Scan for the cell matching the given text and deliver its (x, y) coordinate at center. 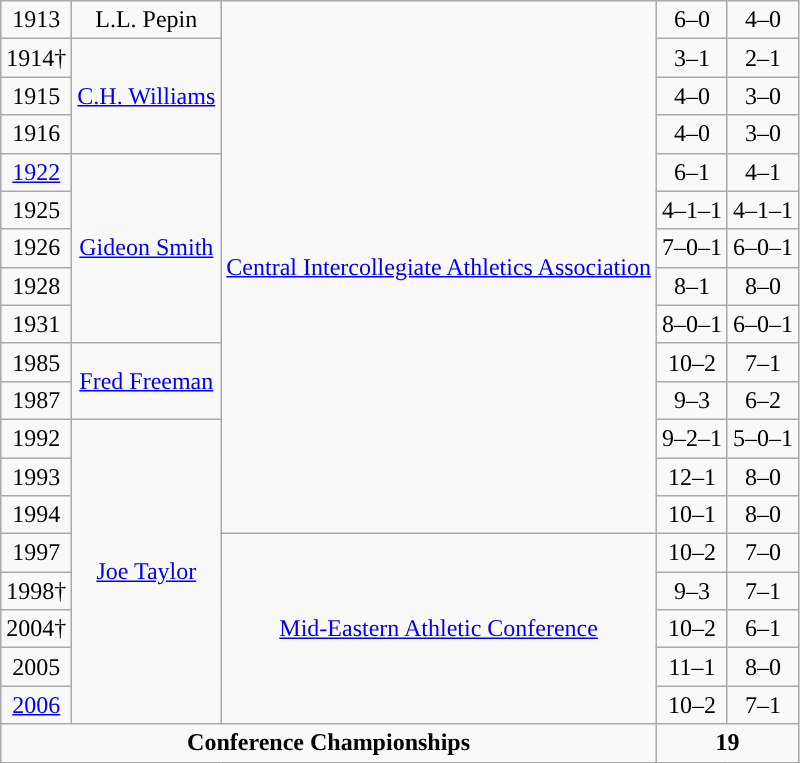
Central Intercollegiate Athletics Association (439, 268)
8–0–1 (692, 324)
19 (727, 743)
Fred Freeman (146, 381)
2004† (36, 629)
8–1 (692, 286)
1993 (36, 477)
Mid-Eastern Athletic Conference (439, 629)
1992 (36, 438)
11–1 (692, 667)
10–1 (692, 515)
3–1 (692, 58)
1997 (36, 553)
1987 (36, 400)
6–0 (692, 20)
1994 (36, 515)
2006 (36, 705)
7–0–1 (692, 248)
4–1 (762, 172)
1926 (36, 248)
2–1 (762, 58)
5–0–1 (762, 438)
Joe Taylor (146, 571)
Conference Championships (329, 743)
1916 (36, 134)
1913 (36, 20)
1931 (36, 324)
C.H. Williams (146, 96)
1922 (36, 172)
2005 (36, 667)
1998† (36, 591)
6–2 (762, 400)
1915 (36, 96)
12–1 (692, 477)
1928 (36, 286)
7–0 (762, 553)
1914† (36, 58)
9–2–1 (692, 438)
1985 (36, 362)
Gideon Smith (146, 248)
1925 (36, 210)
L.L. Pepin (146, 20)
